Output the (x, y) coordinate of the center of the cell containing the given text.  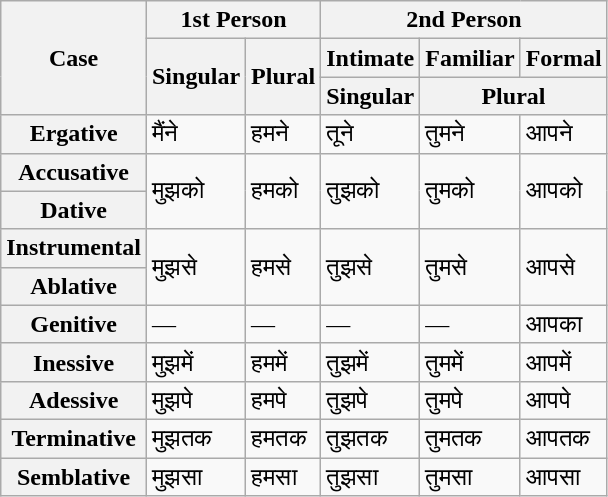
मुझसे (196, 267)
तुमतक (470, 438)
Accusative (74, 172)
2nd Person (464, 20)
Formal (564, 58)
Dative (74, 210)
तुझमें (370, 362)
Familiar (470, 58)
आपतक (564, 438)
हमको (284, 191)
आपका (564, 324)
हमने (284, 134)
तुमने (470, 134)
हममें (284, 362)
आपसा (564, 477)
आपने (564, 134)
आपमें (564, 362)
हमसे (284, 267)
Inessive (74, 362)
हमसा (284, 477)
तुझको (370, 191)
मैंने (196, 134)
Terminative (74, 438)
आपसे (564, 267)
Instrumental (74, 248)
तुमपे (470, 400)
Intimate (370, 58)
Case (74, 58)
Genitive (74, 324)
तूने (370, 134)
मुझको (196, 191)
हमपे (284, 400)
मुझसा (196, 477)
1st Person (233, 20)
मुझमें (196, 362)
तुममें (470, 362)
तुझसा (370, 477)
आपको (564, 191)
Ablative (74, 286)
तुमसे (470, 267)
Adessive (74, 400)
Semblative (74, 477)
हमतक (284, 438)
तुमसा (470, 477)
मुझतक (196, 438)
तुझतक (370, 438)
मुझपे (196, 400)
Ergative (74, 134)
तुझपे (370, 400)
तुमको (470, 191)
तुझसे (370, 267)
आपपे (564, 400)
